Extract the [X, Y] coordinate from the center of the cell holding the provided text.  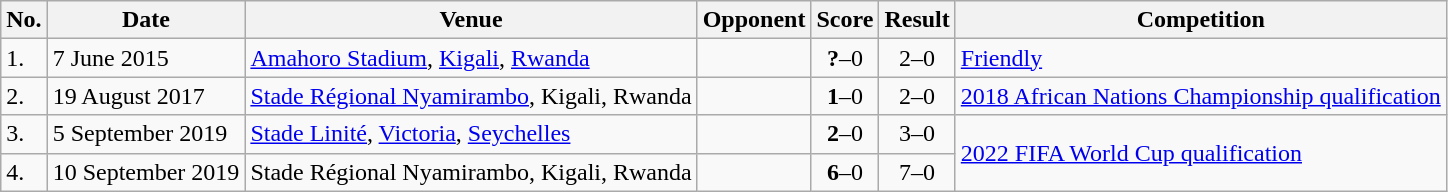
3–0 [917, 134]
Date [146, 20]
Opponent [754, 20]
2018 African Nations Championship qualification [1200, 96]
No. [24, 20]
10 September 2019 [146, 172]
7–0 [917, 172]
Score [845, 20]
6–0 [845, 172]
2022 FIFA World Cup qualification [1200, 153]
Stade Linité, Victoria, Seychelles [471, 134]
Competition [1200, 20]
1–0 [845, 96]
Venue [471, 20]
19 August 2017 [146, 96]
1. [24, 58]
2. [24, 96]
Amahoro Stadium, Kigali, Rwanda [471, 58]
3. [24, 134]
Result [917, 20]
7 June 2015 [146, 58]
5 September 2019 [146, 134]
Friendly [1200, 58]
?–0 [845, 58]
4. [24, 172]
